Pinpoint the cell where the given text exists, returning its (x, y) midpoint coordinate. 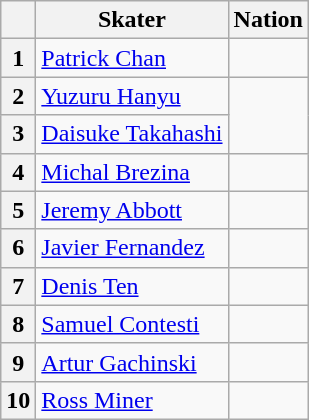
5 (18, 210)
4 (18, 172)
10 (18, 400)
Nation (268, 20)
Javier Fernandez (132, 248)
9 (18, 362)
Denis Ten (132, 286)
Samuel Contesti (132, 324)
Ross Miner (132, 400)
Yuzuru Hanyu (132, 96)
8 (18, 324)
3 (18, 134)
Michal Brezina (132, 172)
Patrick Chan (132, 58)
Skater (132, 20)
Daisuke Takahashi (132, 134)
1 (18, 58)
Jeremy Abbott (132, 210)
Artur Gachinski (132, 362)
7 (18, 286)
6 (18, 248)
2 (18, 96)
